Locate the cell with the specified text and output its (X, Y) center coordinate. 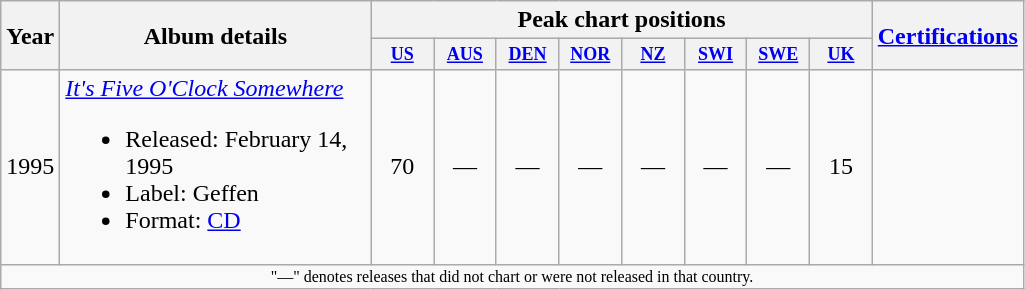
US (402, 54)
15 (842, 167)
AUS (466, 54)
UK (842, 54)
"—" denotes releases that did not chart or were not released in that country. (512, 276)
It's Five O'Clock SomewhereReleased: February 14, 1995Label: GeffenFormat: CD (216, 167)
SWE (778, 54)
Certifications (948, 36)
NZ (654, 54)
70 (402, 167)
DEN (528, 54)
NOR (590, 54)
SWI (716, 54)
Year (30, 36)
1995 (30, 167)
Peak chart positions (622, 20)
Album details (216, 36)
